Output the [X, Y] coordinate of the center of the cell containing the given text.  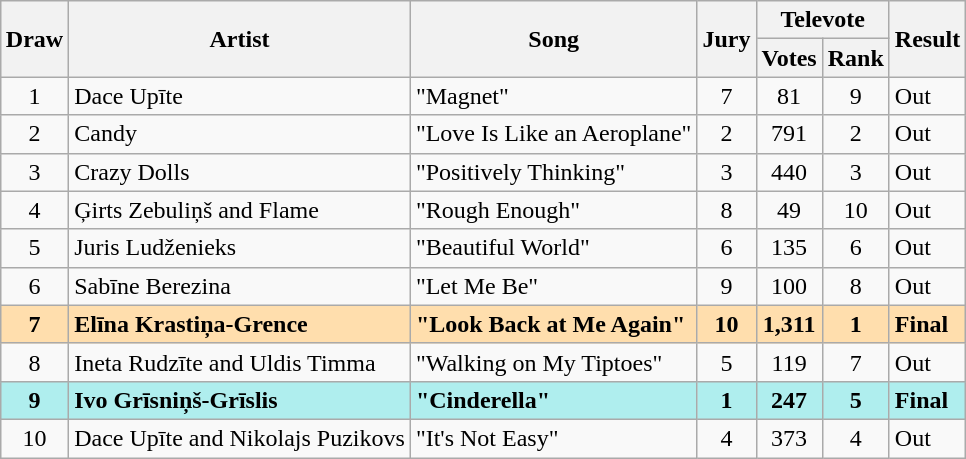
"Let Me Be" [554, 286]
"Love Is Like an Aeroplane" [554, 134]
Elīna Krastiņa-Grence [240, 324]
81 [789, 96]
Dace Upīte [240, 96]
Artist [240, 39]
Televote [822, 20]
"Cinderella" [554, 400]
Ivo Grīsniņš-Grīslis [240, 400]
"Positively Thinking" [554, 172]
Crazy Dolls [240, 172]
Song [554, 39]
Rank [856, 58]
"Walking on My Tiptoes" [554, 362]
247 [789, 400]
119 [789, 362]
440 [789, 172]
Juris Ludženieks [240, 248]
Result [927, 39]
"It's Not Easy" [554, 438]
"Magnet" [554, 96]
"Rough Enough" [554, 210]
1,311 [789, 324]
Dace Upīte and Nikolajs Puzikovs [240, 438]
135 [789, 248]
Votes [789, 58]
Jury [726, 39]
"Beautiful World" [554, 248]
100 [789, 286]
373 [789, 438]
Draw [34, 39]
Candy [240, 134]
Ineta Rudzīte and Uldis Timma [240, 362]
791 [789, 134]
Sabīne Berezina [240, 286]
"Look Back at Me Again" [554, 324]
Ģirts Zebuliņš and Flame [240, 210]
49 [789, 210]
